Detect which cell encompasses the target text, then output its [x, y] center coordinate. 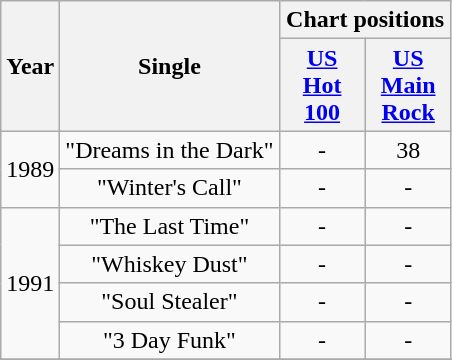
"3 Day Funk" [170, 340]
"Winter's Call" [170, 188]
Chart positions [365, 20]
38 [408, 150]
1989 [30, 169]
Single [170, 66]
"Whiskey Dust" [170, 264]
US Main Rock [408, 85]
"The Last Time" [170, 226]
Year [30, 66]
"Dreams in the Dark" [170, 150]
1991 [30, 283]
"Soul Stealer" [170, 302]
US Hot 100 [322, 85]
